Find where the given text appears and provide that cell's center as (x, y) coordinate. 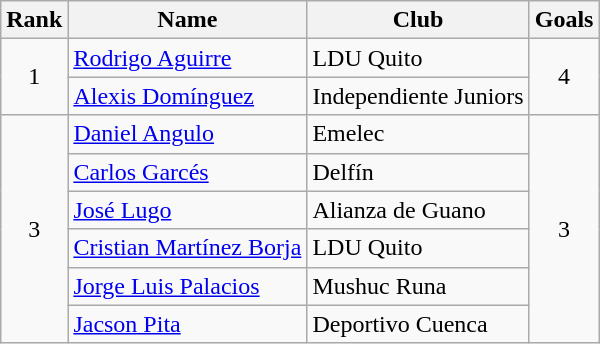
Cristian Martínez Borja (188, 248)
José Lugo (188, 210)
Emelec (418, 134)
Carlos Garcés (188, 172)
Daniel Angulo (188, 134)
Jacson Pita (188, 324)
Mushuc Runa (418, 286)
Rank (34, 20)
Rodrigo Aguirre (188, 58)
Delfín (418, 172)
1 (34, 77)
Alianza de Guano (418, 210)
Goals (564, 20)
Alexis Domínguez (188, 96)
Name (188, 20)
Deportivo Cuenca (418, 324)
Club (418, 20)
4 (564, 77)
Jorge Luis Palacios (188, 286)
Independiente Juniors (418, 96)
